Pinpoint the cell where the given text exists, returning its [x, y] midpoint coordinate. 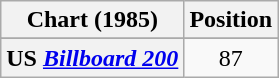
Position [231, 20]
Chart (1985) [92, 20]
87 [231, 58]
US Billboard 200 [92, 58]
